Return [X, Y] of the center of cell containing provided text 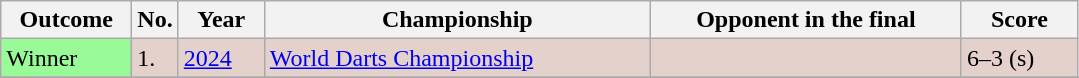
Opponent in the final [806, 20]
Score [1019, 20]
1. [155, 58]
2024 [221, 58]
Year [221, 20]
6–3 (s) [1019, 58]
Championship [457, 20]
Winner [66, 58]
World Darts Championship [457, 58]
Outcome [66, 20]
No. [155, 20]
